Pinpoint the cell where the given text exists, returning its (x, y) midpoint coordinate. 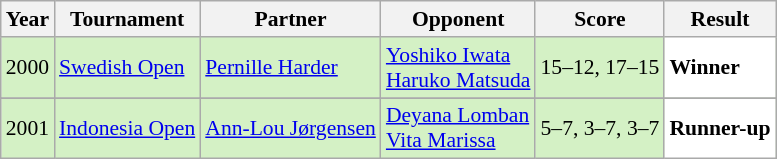
Yoshiko Iwata Haruko Matsuda (458, 68)
Swedish Open (127, 68)
Winner (720, 68)
Score (600, 19)
Pernille Harder (290, 68)
Result (720, 19)
Runner-up (720, 128)
2000 (28, 68)
Tournament (127, 19)
Opponent (458, 19)
Ann-Lou Jørgensen (290, 128)
Year (28, 19)
15–12, 17–15 (600, 68)
Deyana Lomban Vita Marissa (458, 128)
2001 (28, 128)
Partner (290, 19)
5–7, 3–7, 3–7 (600, 128)
Indonesia Open (127, 128)
